Identify which cell holds the provided text, then report its (X, Y) central coordinate. 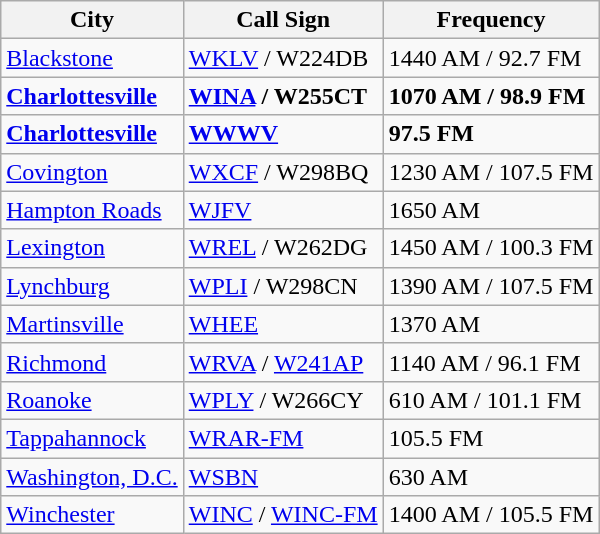
WXCF / W298BQ (283, 172)
105.5 FM (491, 438)
WRVA / W241AP (283, 362)
1140 AM / 96.1 FM (491, 362)
1450 AM / 100.3 FM (491, 248)
Hampton Roads (92, 210)
1400 AM / 105.5 FM (491, 515)
Martinsville (92, 324)
Lynchburg (92, 286)
1440 AM / 92.7 FM (491, 58)
Covington (92, 172)
97.5 FM (491, 134)
City (92, 20)
1370 AM (491, 324)
Frequency (491, 20)
WPLI / W298CN (283, 286)
Call Sign (283, 20)
Lexington (92, 248)
WKLV / W224DB (283, 58)
Washington, D.C. (92, 477)
1650 AM (491, 210)
WPLY / W266CY (283, 400)
WRAR-FM (283, 438)
1230 AM / 107.5 FM (491, 172)
WSBN (283, 477)
WINA / W255CT (283, 96)
Richmond (92, 362)
630 AM (491, 477)
Winchester (92, 515)
WREL / W262DG (283, 248)
610 AM / 101.1 FM (491, 400)
Roanoke (92, 400)
WINC / WINC-FM (283, 515)
WJFV (283, 210)
1070 AM / 98.9 FM (491, 96)
Tappahannock (92, 438)
Blackstone (92, 58)
WHEE (283, 324)
1390 AM / 107.5 FM (491, 286)
WWWV (283, 134)
